For the text-containing cell, return its midpoint in [x, y] coordinate format. 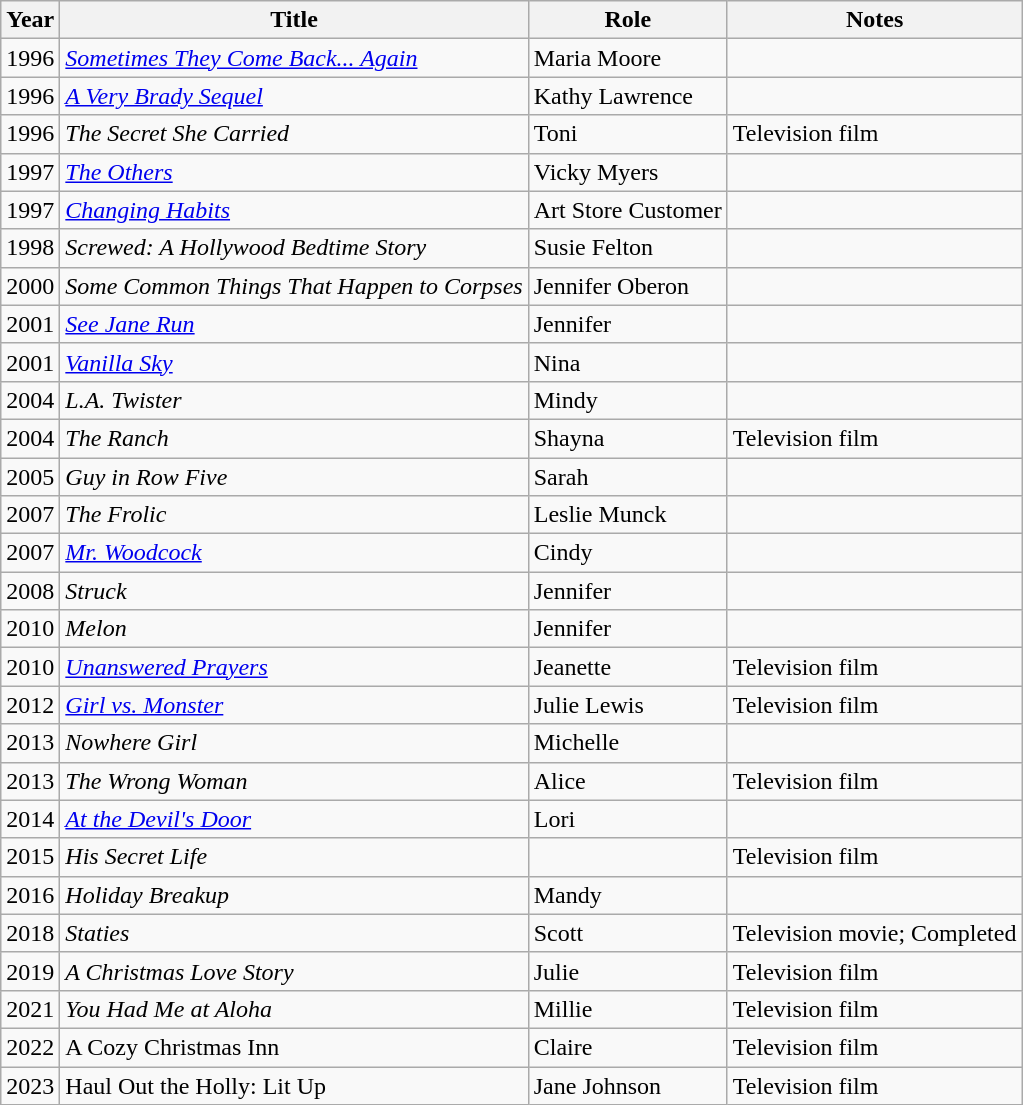
Melon [294, 629]
Haul Out the Holly: Lit Up [294, 1085]
2016 [30, 895]
Millie [628, 1009]
Nina [628, 362]
2008 [30, 591]
Girl vs. Monster [294, 705]
Television movie; Completed [874, 933]
Staties [294, 933]
Scott [628, 933]
Susie Felton [628, 248]
Year [30, 20]
2015 [30, 857]
1998 [30, 248]
2012 [30, 705]
Screwed: A Hollywood Bedtime Story [294, 248]
Maria Moore [628, 58]
Sometimes They Come Back... Again [294, 58]
Role [628, 20]
2023 [30, 1085]
Kathy Lawrence [628, 96]
The Ranch [294, 438]
The Frolic [294, 515]
See Jane Run [294, 324]
A Cozy Christmas Inn [294, 1047]
Jane Johnson [628, 1085]
2005 [30, 477]
Vicky Myers [628, 172]
Julie [628, 971]
Mandy [628, 895]
Jennifer Oberon [628, 286]
Julie Lewis [628, 705]
Alice [628, 781]
Vanilla Sky [294, 362]
2019 [30, 971]
Changing Habits [294, 210]
Claire [628, 1047]
Holiday Breakup [294, 895]
Unanswered Prayers [294, 667]
Nowhere Girl [294, 743]
The Secret She Carried [294, 134]
Guy in Row Five [294, 477]
Cindy [628, 553]
Title [294, 20]
A Christmas Love Story [294, 971]
Some Common Things That Happen to Corpses [294, 286]
Notes [874, 20]
At the Devil's Door [294, 819]
Mr. Woodcock [294, 553]
2000 [30, 286]
Shayna [628, 438]
Michelle [628, 743]
The Others [294, 172]
Art Store Customer [628, 210]
Lori [628, 819]
A Very Brady Sequel [294, 96]
Struck [294, 591]
2014 [30, 819]
Jeanette [628, 667]
Toni [628, 134]
2022 [30, 1047]
The Wrong Woman [294, 781]
Leslie Munck [628, 515]
You Had Me at Aloha [294, 1009]
His Secret Life [294, 857]
2018 [30, 933]
Mindy [628, 400]
2021 [30, 1009]
Sarah [628, 477]
L.A. Twister [294, 400]
